Return (x, y) of the center of cell containing provided text 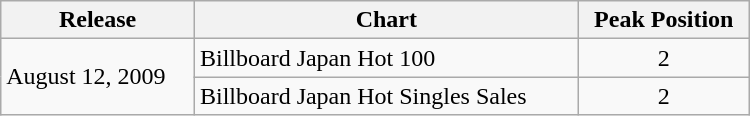
Release (98, 20)
Billboard Japan Hot 100 (386, 58)
August 12, 2009 (98, 77)
Peak Position (664, 20)
Billboard Japan Hot Singles Sales (386, 96)
Chart (386, 20)
